For the text-containing cell, return its midpoint in (x, y) coordinate format. 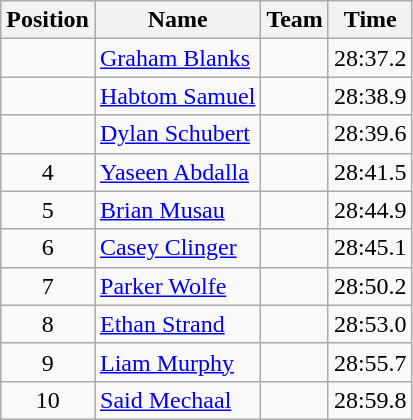
28:50.2 (370, 286)
Said Mechaal (177, 400)
6 (48, 248)
28:44.9 (370, 210)
7 (48, 286)
Ethan Strand (177, 324)
Name (177, 20)
28:53.0 (370, 324)
Brian Musau (177, 210)
28:37.2 (370, 58)
Parker Wolfe (177, 286)
Habtom Samuel (177, 96)
Time (370, 20)
Team (295, 20)
28:38.9 (370, 96)
Dylan Schubert (177, 134)
Position (48, 20)
4 (48, 172)
5 (48, 210)
Casey Clinger (177, 248)
8 (48, 324)
Graham Blanks (177, 58)
28:41.5 (370, 172)
Liam Murphy (177, 362)
Yaseen Abdalla (177, 172)
28:45.1 (370, 248)
9 (48, 362)
28:55.7 (370, 362)
10 (48, 400)
28:39.6 (370, 134)
28:59.8 (370, 400)
